Return [x, y] of the center of cell containing provided text 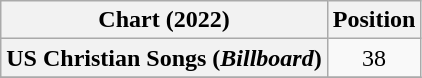
Chart (2022) [164, 20]
38 [374, 58]
US Christian Songs (Billboard) [164, 58]
Position [374, 20]
